Pinpoint the cell where the given text exists, returning its (X, Y) midpoint coordinate. 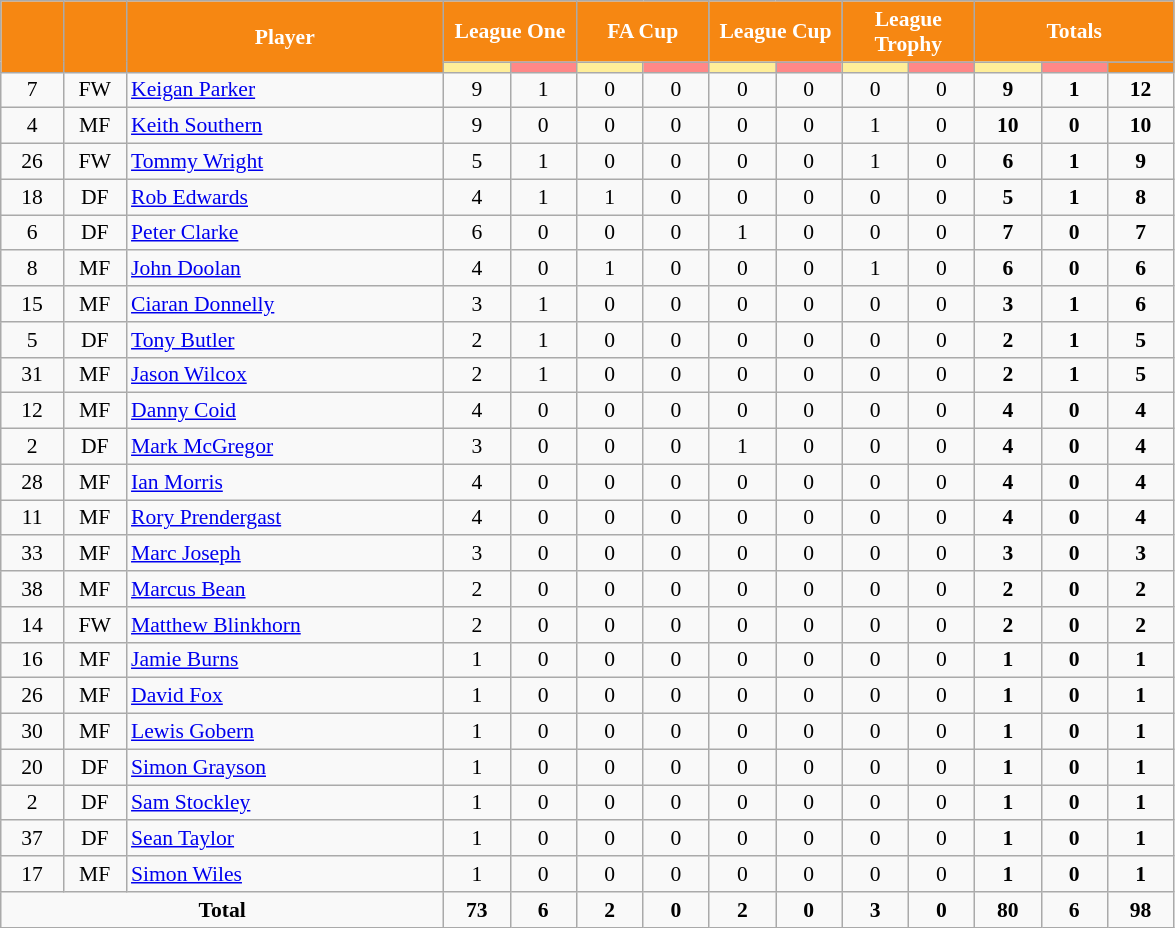
28 (32, 482)
Danny Coid (285, 411)
31 (32, 375)
20 (32, 767)
30 (32, 732)
Simon Wiles (285, 874)
Rob Edwards (285, 197)
98 (1140, 910)
16 (32, 660)
Player (285, 36)
League Cup (776, 32)
Simon Grayson (285, 767)
Jason Wilcox (285, 375)
FA Cup (642, 32)
Keith Southern (285, 126)
Peter Clarke (285, 233)
Marcus Bean (285, 589)
Jamie Burns (285, 660)
Sean Taylor (285, 839)
80 (1008, 910)
14 (32, 625)
League One (510, 32)
Total (222, 910)
Keigan Parker (285, 90)
Tommy Wright (285, 162)
38 (32, 589)
Lewis Gobern (285, 732)
Matthew Blinkhorn (285, 625)
17 (32, 874)
Rory Prendergast (285, 518)
18 (32, 197)
Ciaran Donnelly (285, 304)
Mark McGregor (285, 447)
37 (32, 839)
League Trophy (908, 32)
David Fox (285, 696)
Marc Joseph (285, 554)
Sam Stockley (285, 803)
15 (32, 304)
Tony Butler (285, 340)
John Doolan (285, 269)
73 (477, 910)
33 (32, 554)
11 (32, 518)
Totals (1074, 32)
Ian Morris (285, 482)
